Locate the cell with the specified text and output its [X, Y] center coordinate. 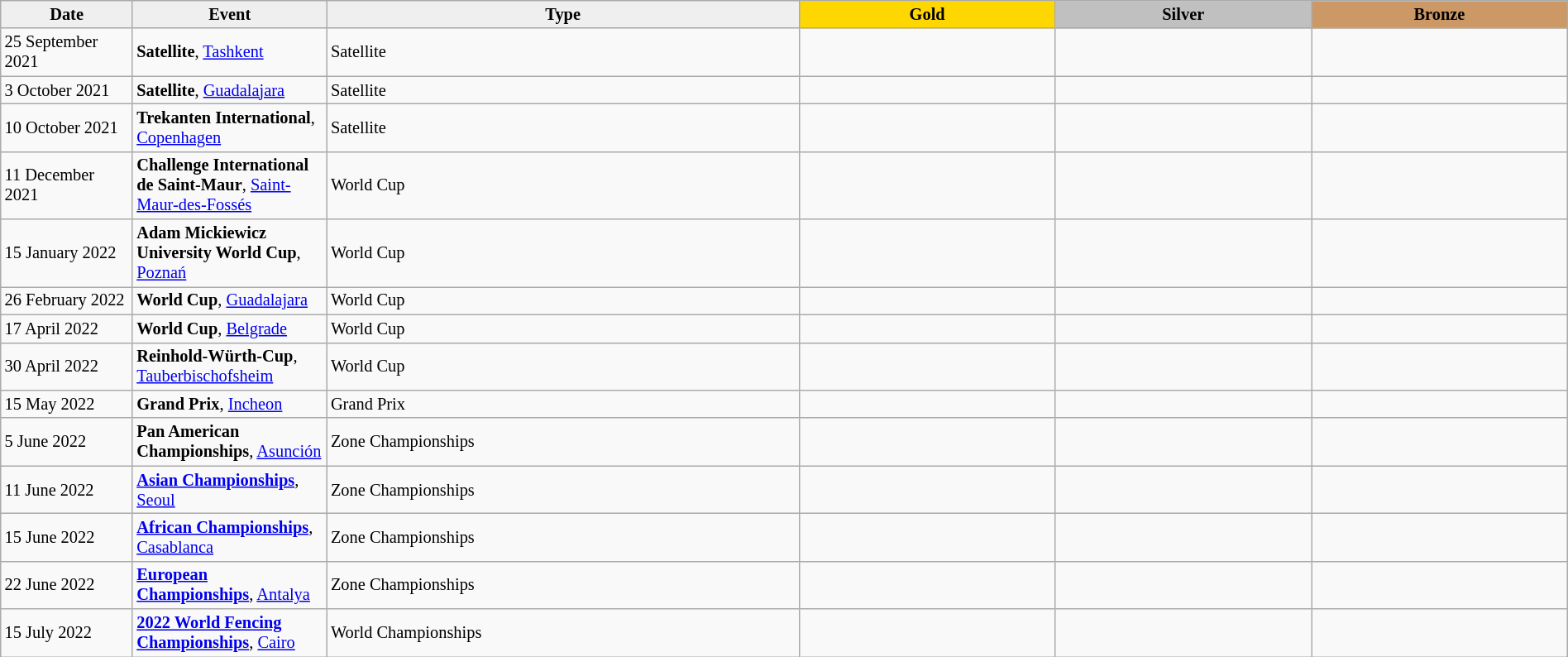
Grand Prix, Incheon [230, 404]
11 June 2022 [67, 490]
Trekanten International, Copenhagen [230, 127]
World Championships [562, 633]
Type [562, 14]
11 December 2021 [67, 185]
Bronze [1440, 14]
African Championships, Casablanca [230, 537]
30 April 2022 [67, 367]
Date [67, 14]
15 July 2022 [67, 633]
Challenge International de Saint-Maur, Saint-Maur-des-Fossés [230, 185]
Gold [927, 14]
17 April 2022 [67, 328]
Satellite, Guadalajara [230, 90]
Reinhold-Würth-Cup, Tauberbischofsheim [230, 367]
5 June 2022 [67, 442]
World Cup, Guadalajara [230, 300]
15 May 2022 [67, 404]
15 January 2022 [67, 253]
Asian Championships, Seoul [230, 490]
Adam Mickiewicz University World Cup, Poznań [230, 253]
2022 World Fencing Championships, Cairo [230, 633]
3 October 2021 [67, 90]
Silver [1183, 14]
25 September 2021 [67, 52]
Pan American Championships, Asunción [230, 442]
26 February 2022 [67, 300]
Event [230, 14]
22 June 2022 [67, 585]
European Championships, Antalya [230, 585]
Grand Prix [562, 404]
World Cup, Belgrade [230, 328]
10 October 2021 [67, 127]
Satellite, Tashkent [230, 52]
15 June 2022 [67, 537]
